Detect which cell encompasses the target text, then output its (x, y) center coordinate. 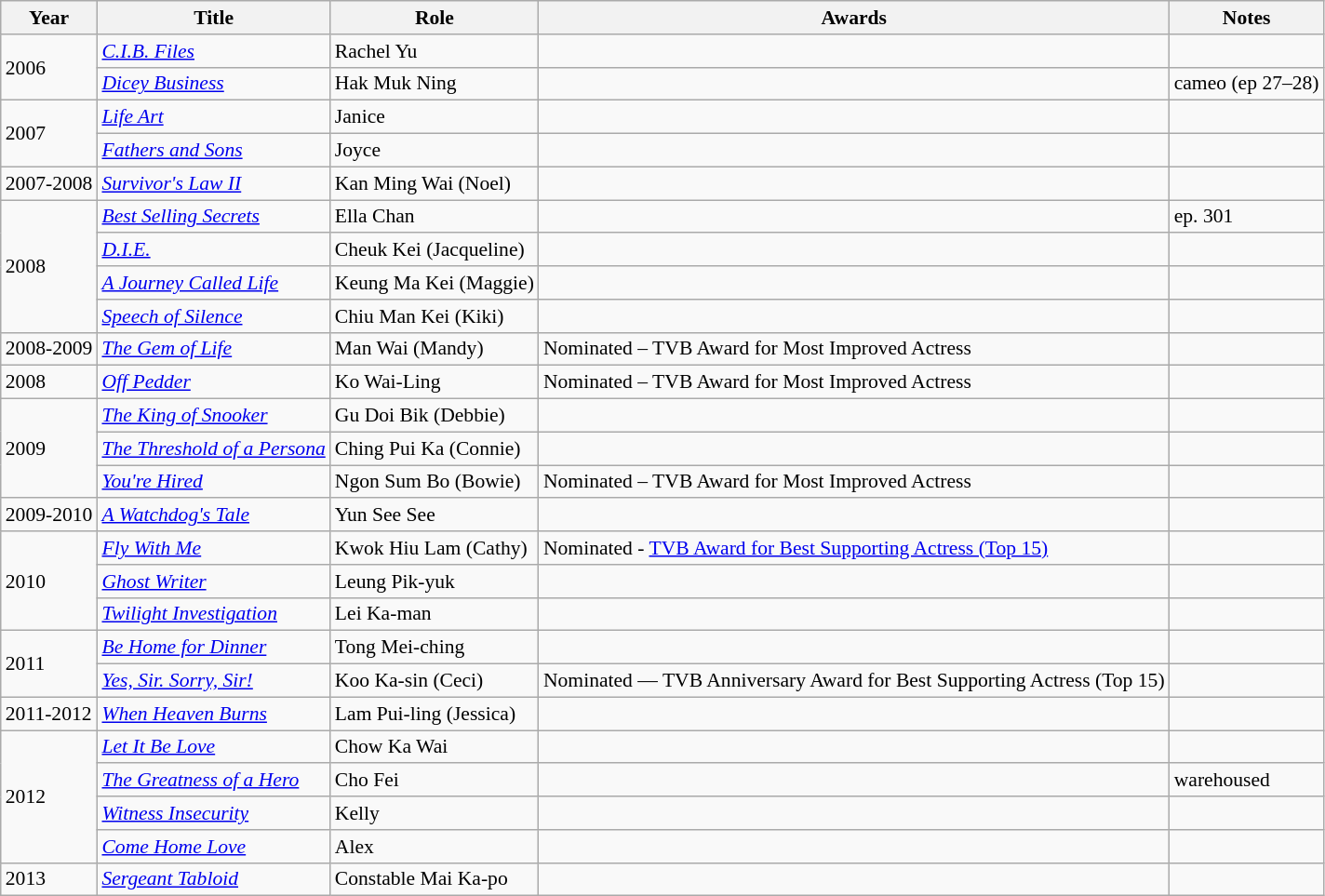
2010 (49, 581)
Yun See See (435, 515)
Year (49, 18)
Gu Doi Bik (Debbie) (435, 416)
2011 (49, 664)
Alex (435, 847)
Man Wai (Mandy) (435, 349)
Witness Insecurity (213, 813)
The King of Snooker (213, 416)
Be Home for Dinner (213, 648)
Notes (1247, 18)
2009-2010 (49, 515)
A Journey Called Life (213, 283)
Best Selling Secrets (213, 217)
Awards (854, 18)
cameo (ep 27–28) (1247, 84)
Tong Mei-ching (435, 648)
Twilight Investigation (213, 614)
2007 (49, 134)
Title (213, 18)
Chiu Man Kei (Kiki) (435, 316)
2008-2009 (49, 349)
Survivor's Law II (213, 183)
Constable Mai Ka-po (435, 879)
Leung Pik-yuk (435, 582)
Sergeant Tabloid (213, 879)
Joyce (435, 151)
Come Home Love (213, 847)
Dicey Business (213, 84)
2011-2012 (49, 714)
Kan Ming Wai (Noel) (435, 183)
2013 (49, 879)
D.I.E. (213, 250)
Chow Ka Wai (435, 747)
Lei Ka-man (435, 614)
2007-2008 (49, 183)
Rachel Yu (435, 51)
Let It Be Love (213, 747)
Fathers and Sons (213, 151)
2012 (49, 796)
Ching Pui Ka (Connie) (435, 448)
C.I.B. Files (213, 51)
Ngon Sum Bo (Bowie) (435, 482)
The Threshold of a Persona (213, 448)
You're Hired (213, 482)
Keung Ma Kei (Maggie) (435, 283)
Speech of Silence (213, 316)
warehoused (1247, 781)
Ko Wai-Ling (435, 382)
Role (435, 18)
When Heaven Burns (213, 714)
Cho Fei (435, 781)
Nominated - TVB Award for Best Supporting Actress (Top 15) (854, 548)
Life Art (213, 117)
2009 (49, 448)
Fly With Me (213, 548)
Cheuk Kei (Jacqueline) (435, 250)
Koo Ka-sin (Ceci) (435, 681)
Off Pedder (213, 382)
Ella Chan (435, 217)
Hak Muk Ning (435, 84)
The Greatness of a Hero (213, 781)
Ghost Writer (213, 582)
2006 (49, 67)
Nominated — TVB Anniversary Award for Best Supporting Actress (Top 15) (854, 681)
The Gem of Life (213, 349)
Lam Pui-ling (Jessica) (435, 714)
ep. 301 (1247, 217)
Kelly (435, 813)
Yes, Sir. Sorry, Sir! (213, 681)
A Watchdog's Tale (213, 515)
Kwok Hiu Lam (Cathy) (435, 548)
Janice (435, 117)
